Find where the given text appears and provide that cell's center as [X, Y] coordinate. 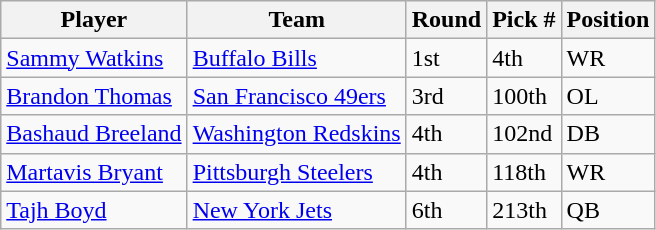
118th [524, 172]
Buffalo Bills [296, 58]
102nd [524, 134]
Washington Redskins [296, 134]
DB [608, 134]
Player [94, 20]
New York Jets [296, 210]
QB [608, 210]
Bashaud Breeland [94, 134]
San Francisco 49ers [296, 96]
1st [446, 58]
OL [608, 96]
Round [446, 20]
Brandon Thomas [94, 96]
Pittsburgh Steelers [296, 172]
Martavis Bryant [94, 172]
3rd [446, 96]
Team [296, 20]
Position [608, 20]
6th [446, 210]
Sammy Watkins [94, 58]
Tajh Boyd [94, 210]
213th [524, 210]
100th [524, 96]
Pick # [524, 20]
